Return the [x, y] coordinate for the center point of the cell that contains the specified text.  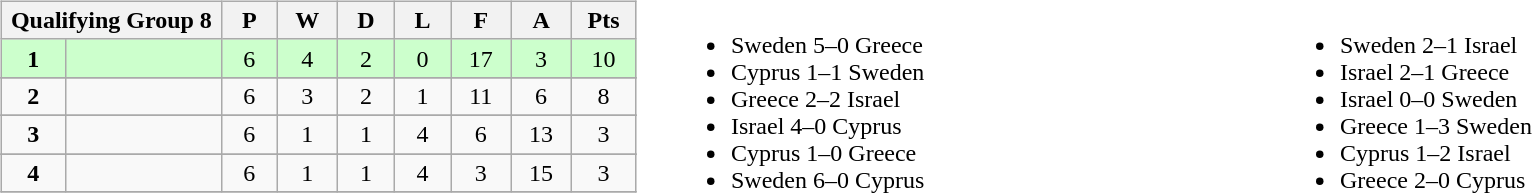
L [422, 20]
Pts [603, 20]
11 [481, 96]
D [366, 20]
P [250, 20]
A [541, 20]
W [307, 20]
17 [481, 58]
13 [541, 134]
0 [422, 58]
F [481, 20]
15 [541, 173]
10 [603, 58]
8 [603, 96]
Qualifying Group 8 [111, 20]
